Capture the cell that displays the provided text and extract its [X, Y] central coordinate. 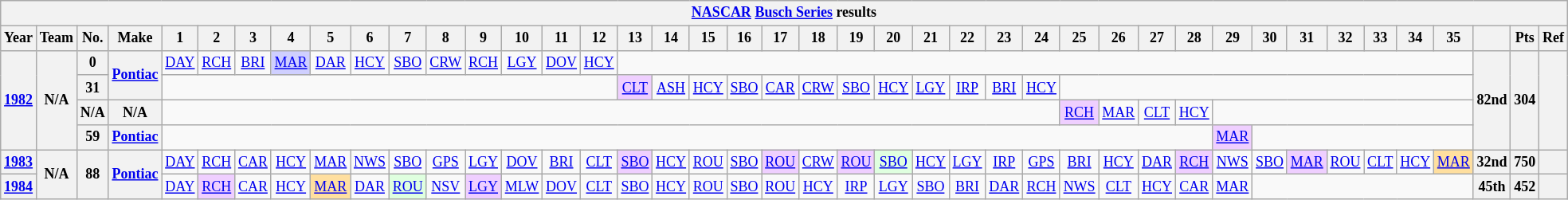
NSV [446, 186]
1 [180, 38]
304 [1525, 100]
Team [56, 38]
11 [562, 38]
ASH [671, 88]
32nd [1492, 163]
9 [484, 38]
4 [291, 38]
19 [856, 38]
59 [92, 137]
Ref [1554, 38]
0 [92, 62]
30 [1270, 38]
82nd [1492, 100]
21 [931, 38]
1983 [19, 163]
29 [1233, 38]
27 [1157, 38]
23 [1004, 38]
88 [92, 175]
1984 [19, 186]
MLW [521, 186]
5 [331, 38]
26 [1119, 38]
Year [19, 38]
24 [1042, 38]
Make [135, 38]
Pts [1525, 38]
14 [671, 38]
NASCAR Busch Series results [784, 13]
33 [1380, 38]
12 [599, 38]
1982 [19, 100]
3 [253, 38]
15 [708, 38]
2 [217, 38]
16 [744, 38]
750 [1525, 163]
452 [1525, 186]
32 [1345, 38]
35 [1453, 38]
18 [817, 38]
8 [446, 38]
6 [370, 38]
28 [1194, 38]
10 [521, 38]
45th [1492, 186]
No. [92, 38]
20 [894, 38]
22 [967, 38]
34 [1415, 38]
7 [408, 38]
25 [1079, 38]
17 [781, 38]
13 [635, 38]
